Find where the given text appears and provide that cell's center as (X, Y) coordinate. 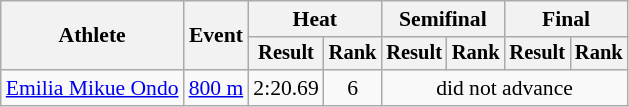
800 m (216, 88)
Athlete (92, 36)
Final (566, 19)
Heat (314, 19)
2:20.69 (286, 88)
Semifinal (442, 19)
6 (353, 88)
Event (216, 36)
Emilia Mikue Ondo (92, 88)
did not advance (504, 88)
